Determine the (X, Y) coordinate at the center of the cell enclosing the given text.  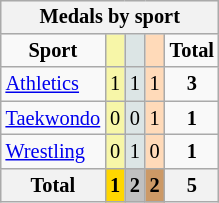
Medals by sport (110, 17)
Taekwondo (54, 118)
Wrestling (54, 152)
Athletics (54, 84)
3 (192, 84)
Sport (54, 51)
5 (192, 185)
